Scan for the cell matching the given text and deliver its [X, Y] coordinate at center. 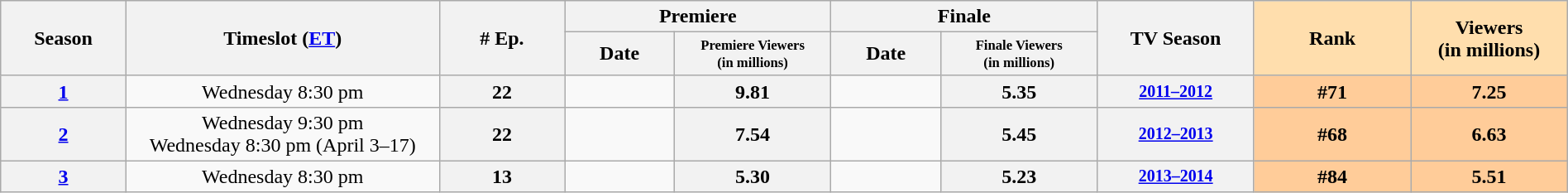
Wednesday 9:30 pmWednesday 8:30 pm (April 3–17) [283, 134]
1 [64, 91]
5.35 [1019, 91]
Timeslot (ET) [283, 38]
3 [64, 176]
6.63 [1489, 134]
#84 [1331, 176]
5.45 [1019, 134]
Rank [1331, 38]
5.23 [1019, 176]
2012–2013 [1176, 134]
# Ep. [502, 38]
Viewers(in millions) [1489, 38]
#71 [1331, 91]
Season [64, 38]
Premiere Viewers(in millions) [753, 54]
9.81 [753, 91]
5.51 [1489, 176]
#68 [1331, 134]
TV Season [1176, 38]
2013–2014 [1176, 176]
Finale Viewers(in millions) [1019, 54]
5.30 [753, 176]
13 [502, 176]
2 [64, 134]
7.54 [753, 134]
2011–2012 [1176, 91]
7.25 [1489, 91]
Finale [964, 17]
Premiere [698, 17]
